Scan for the cell matching the given text and deliver its (x, y) coordinate at center. 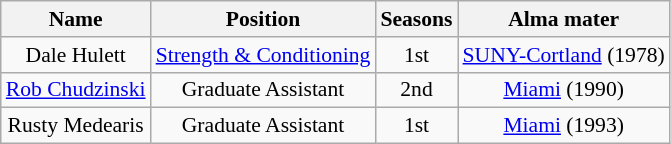
SUNY-Cortland (1978) (564, 55)
Rusty Medearis (76, 126)
Name (76, 19)
2nd (416, 90)
Rob Chudzinski (76, 90)
Miami (1993) (564, 126)
Miami (1990) (564, 90)
Seasons (416, 19)
Dale Hulett (76, 55)
Position (264, 19)
Alma mater (564, 19)
Strength & Conditioning (264, 55)
